Scan for the cell matching the given text and deliver its [x, y] coordinate at center. 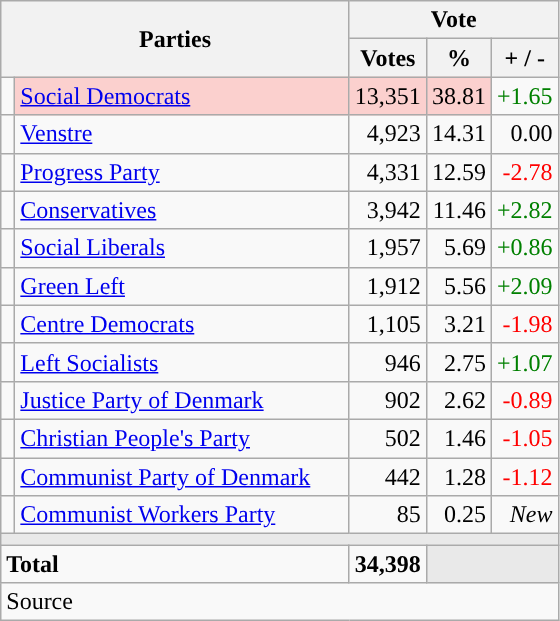
Left Socialists [182, 362]
38.81 [458, 96]
Social Democrats [182, 96]
442 [388, 477]
85 [388, 515]
Conservatives [182, 210]
13,351 [388, 96]
+0.86 [524, 248]
5.56 [458, 286]
14.31 [458, 134]
-0.89 [524, 400]
1.46 [458, 438]
2.75 [458, 362]
1,912 [388, 286]
-1.12 [524, 477]
0.00 [524, 134]
Progress Party [182, 172]
+2.82 [524, 210]
1.28 [458, 477]
Centre Democrats [182, 324]
% [458, 58]
Christian People's Party [182, 438]
Source [280, 602]
11.46 [458, 210]
902 [388, 400]
-1.98 [524, 324]
Parties [176, 39]
946 [388, 362]
-2.78 [524, 172]
5.69 [458, 248]
Social Liberals [182, 248]
1,105 [388, 324]
Justice Party of Denmark [182, 400]
3.21 [458, 324]
Communist Party of Denmark [182, 477]
3,942 [388, 210]
Total [176, 564]
1,957 [388, 248]
Green Left [182, 286]
+2.09 [524, 286]
Vote [454, 20]
4,923 [388, 134]
-1.05 [524, 438]
Votes [388, 58]
+1.65 [524, 96]
0.25 [458, 515]
Communist Workers Party [182, 515]
New [524, 515]
12.59 [458, 172]
502 [388, 438]
+ / - [524, 58]
+1.07 [524, 362]
34,398 [388, 564]
Venstre [182, 134]
2.62 [458, 400]
4,331 [388, 172]
